Determine the [X, Y] coordinate at the center of the cell enclosing the given text.  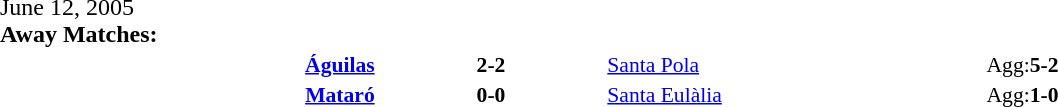
2-2 [492, 64]
Santa Pola [795, 64]
